Detect which cell encompasses the target text, then output its (x, y) center coordinate. 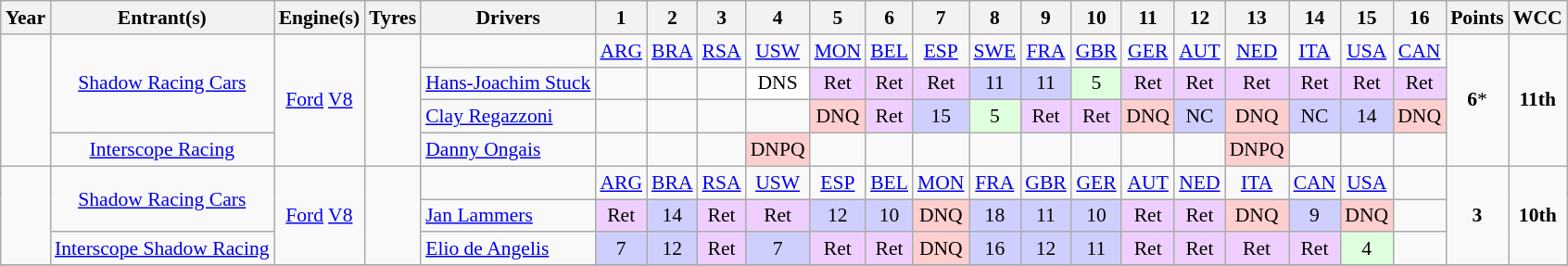
13 (1257, 18)
10th (1538, 215)
Danny Ongais (508, 150)
2 (673, 18)
8 (995, 18)
Interscope Shadow Racing (162, 249)
Hans-Joachim Stuck (508, 83)
Elio de Angelis (508, 249)
SWE (995, 51)
18 (995, 216)
11th (1538, 100)
Jan Lammers (508, 216)
Clay Regazzoni (508, 117)
Points (1477, 18)
Engine(s) (320, 18)
6 (890, 18)
Tyres (393, 18)
1 (621, 18)
Year (26, 18)
Interscope Racing (162, 150)
6* (1477, 100)
DNS (778, 83)
Entrant(s) (162, 18)
Drivers (508, 18)
WCC (1538, 18)
